Identify which cell holds the provided text, then report its (X, Y) central coordinate. 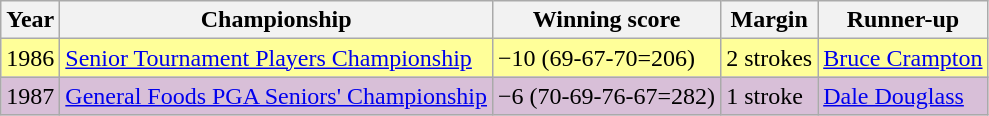
Year (30, 20)
1987 (30, 96)
−10 (69-67-70=206) (607, 58)
Dale Douglass (903, 96)
Senior Tournament Players Championship (276, 58)
General Foods PGA Seniors' Championship (276, 96)
1986 (30, 58)
2 strokes (770, 58)
Championship (276, 20)
−6 (70-69-76-67=282) (607, 96)
Margin (770, 20)
Winning score (607, 20)
1 stroke (770, 96)
Runner-up (903, 20)
Bruce Crampton (903, 58)
